Capture the cell that displays the provided text and extract its [x, y] central coordinate. 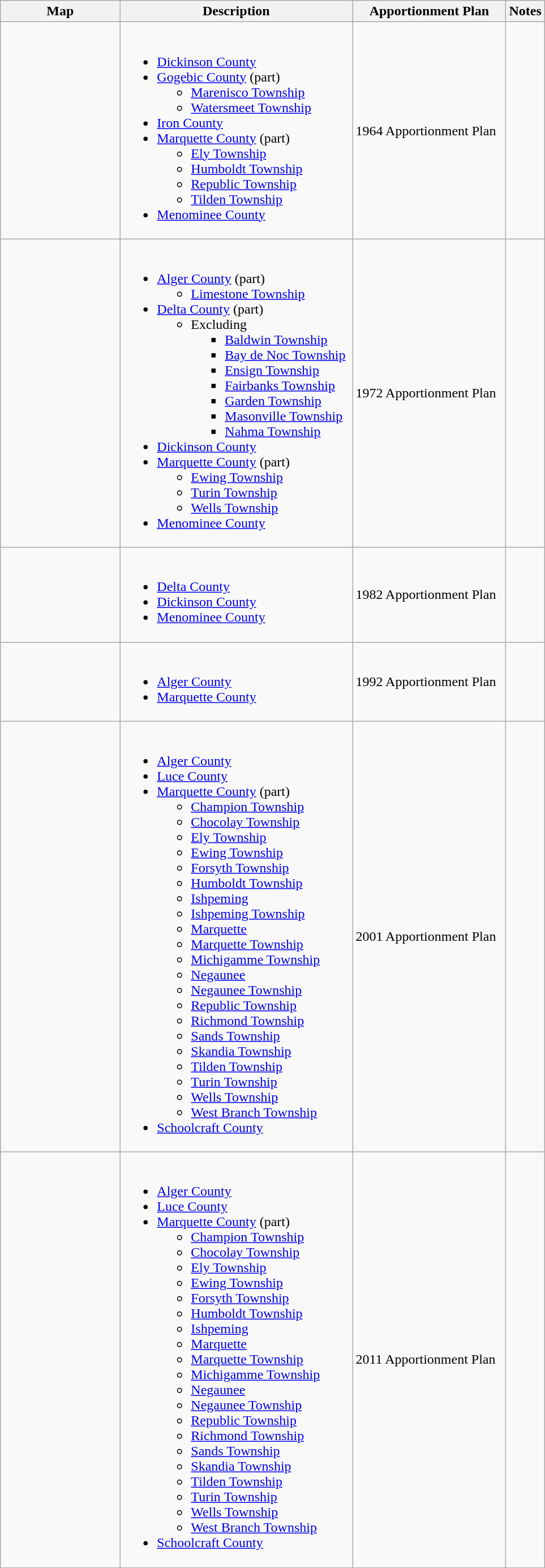
1964 Apportionment Plan [429, 130]
2001 Apportionment Plan [429, 936]
Apportionment Plan [429, 11]
1972 Apportionment Plan [429, 393]
Description [237, 11]
Map [60, 11]
1992 Apportionment Plan [429, 682]
Notes [525, 11]
Delta CountyDickinson CountyMenominee County [237, 594]
2011 Apportionment Plan [429, 1360]
1982 Apportionment Plan [429, 594]
Alger CountyMarquette County [237, 682]
